Find where the given text appears and provide that cell's center as (x, y) coordinate. 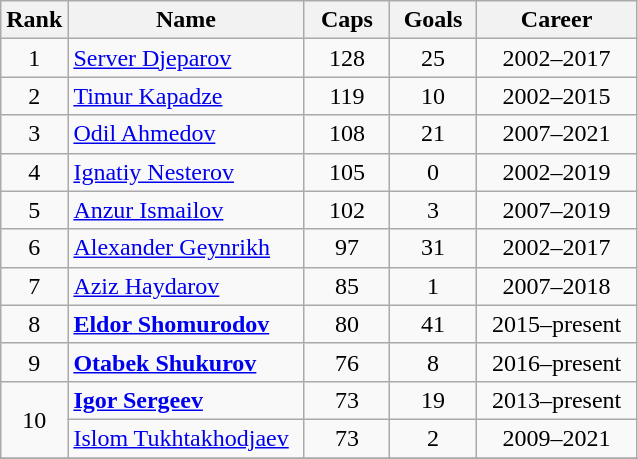
7 (34, 286)
Alexander Geynrikh (186, 248)
6 (34, 248)
102 (347, 210)
41 (433, 324)
4 (34, 172)
2015–present (556, 324)
Timur Kapadze (186, 96)
Igor Sergeev (186, 400)
Islom Tukhtakhodjaev (186, 438)
108 (347, 134)
2013–present (556, 400)
31 (433, 248)
5 (34, 210)
105 (347, 172)
Caps (347, 20)
Otabek Shukurov (186, 362)
2007–2021 (556, 134)
2002–2015 (556, 96)
2007–2019 (556, 210)
76 (347, 362)
21 (433, 134)
119 (347, 96)
Odil Ahmedov (186, 134)
Goals (433, 20)
19 (433, 400)
85 (347, 286)
Name (186, 20)
Server Djeparov (186, 58)
Ignatiy Nesterov (186, 172)
2016–present (556, 362)
97 (347, 248)
2002–2019 (556, 172)
Rank (34, 20)
80 (347, 324)
Aziz Haydarov (186, 286)
Eldor Shomurodov (186, 324)
25 (433, 58)
2009–2021 (556, 438)
Career (556, 20)
Anzur Ismailov (186, 210)
2007–2018 (556, 286)
0 (433, 172)
9 (34, 362)
128 (347, 58)
